From the cell containing the given text, extract its center point as [x, y] coordinate. 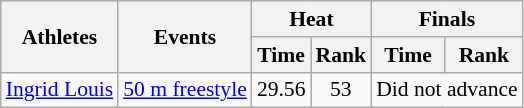
53 [342, 90]
50 m freestyle [185, 90]
Finals [447, 19]
Ingrid Louis [60, 90]
Athletes [60, 36]
Events [185, 36]
29.56 [282, 90]
Heat [312, 19]
Did not advance [447, 90]
